Pinpoint the cell where the given text exists, returning its [X, Y] midpoint coordinate. 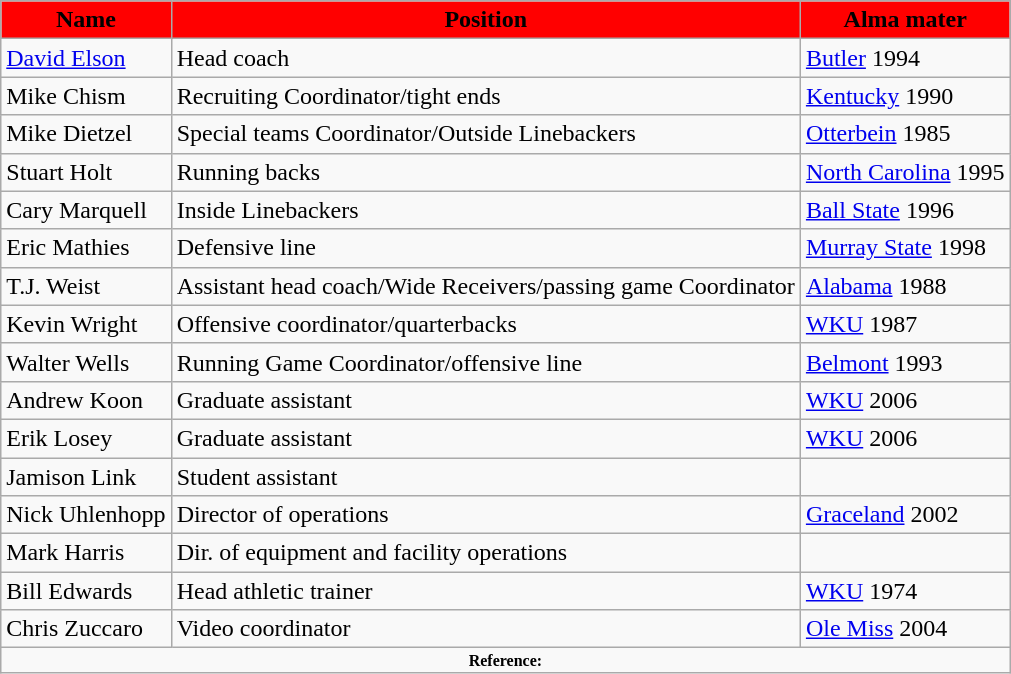
Running backs [486, 172]
Alma mater [905, 20]
Graceland 2002 [905, 515]
Bill Edwards [86, 591]
Otterbein 1985 [905, 134]
Stuart Holt [86, 172]
Kevin Wright [86, 324]
Ball State 1996 [905, 210]
Special teams Coordinator/Outside Linebackers [486, 134]
Video coordinator [486, 629]
WKU 1987 [905, 324]
Eric Mathies [86, 248]
WKU 1974 [905, 591]
Butler 1994 [905, 58]
Mike Chism [86, 96]
Position [486, 20]
Murray State 1998 [905, 248]
Name [86, 20]
Assistant head coach/Wide Receivers/passing game Coordinator [486, 286]
Mark Harris [86, 553]
Belmont 1993 [905, 362]
Offensive coordinator/quarterbacks [486, 324]
Dir. of equipment and facility operations [486, 553]
Mike Dietzel [86, 134]
Defensive line [486, 248]
North Carolina 1995 [905, 172]
Reference: [506, 660]
Head athletic trainer [486, 591]
Chris Zuccaro [86, 629]
Andrew Koon [86, 400]
Inside Linebackers [486, 210]
Alabama 1988 [905, 286]
Walter Wells [86, 362]
Jamison Link [86, 477]
Running Game Coordinator/offensive line [486, 362]
Recruiting Coordinator/tight ends [486, 96]
T.J. Weist [86, 286]
Student assistant [486, 477]
David Elson [86, 58]
Ole Miss 2004 [905, 629]
Head coach [486, 58]
Cary Marquell [86, 210]
Erik Losey [86, 438]
Kentucky 1990 [905, 96]
Nick Uhlenhopp [86, 515]
Director of operations [486, 515]
